Capture the cell that displays the provided text and extract its (X, Y) central coordinate. 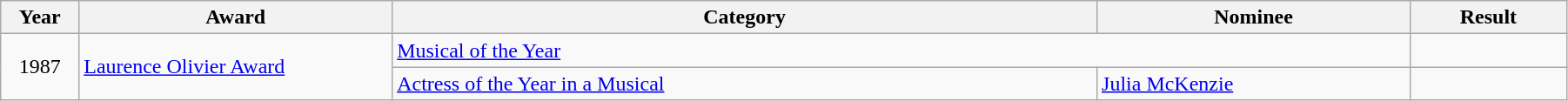
1987 (40, 67)
Laurence Olivier Award (236, 67)
Nominee (1254, 17)
Result (1488, 17)
Year (40, 17)
Musical of the Year (901, 50)
Award (236, 17)
Category (745, 17)
Julia McKenzie (1254, 84)
Actress of the Year in a Musical (745, 84)
